Locate the cell with the specified text and output its [X, Y] center coordinate. 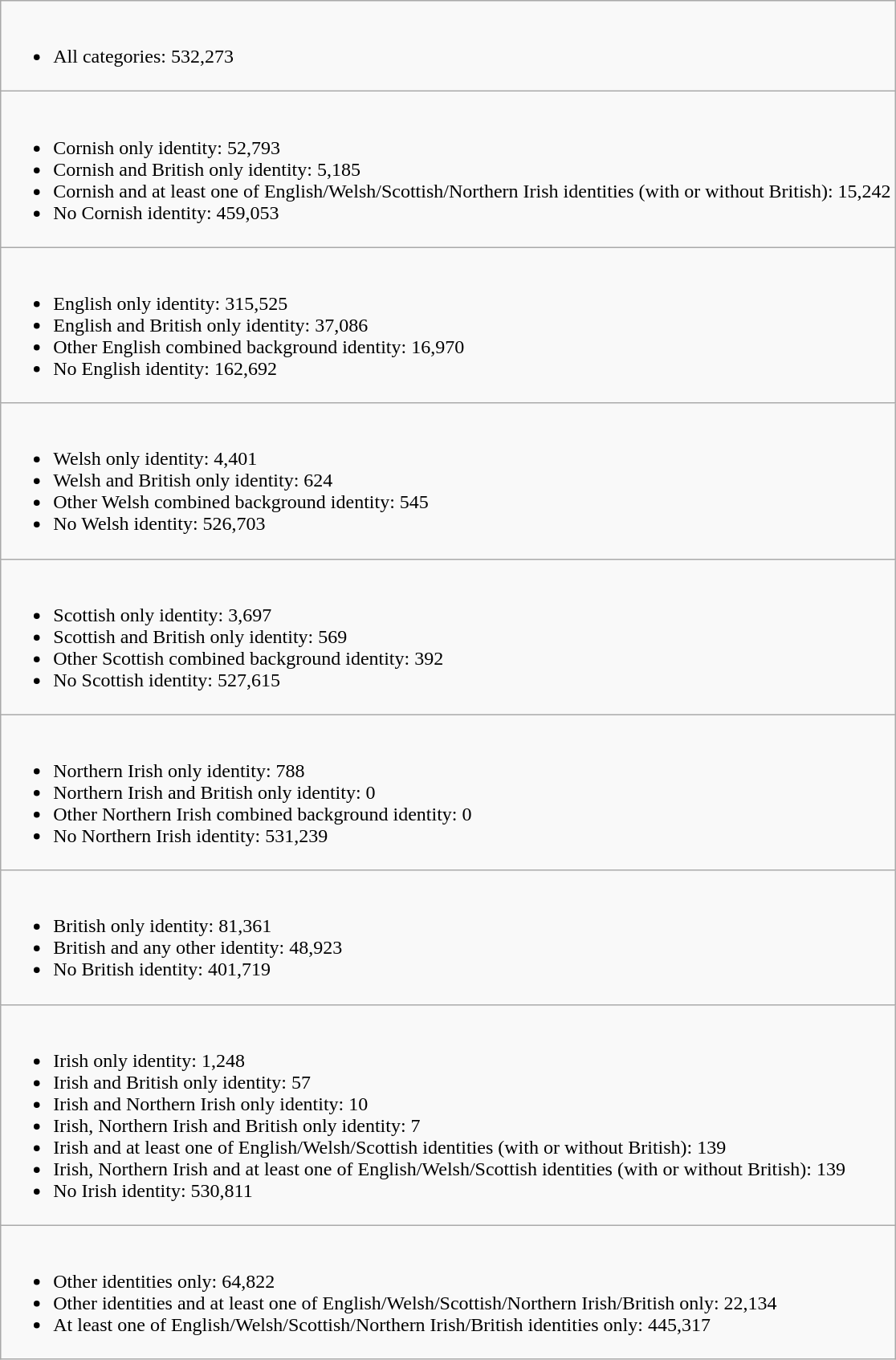
British only identity: 81,361British and any other identity: 48,923No British identity: 401,719 [448, 938]
Scottish only identity: 3,697Scottish and British only identity: 569Other Scottish combined background identity: 392No Scottish identity: 527,615 [448, 637]
All categories: 532,273 [448, 47]
Welsh only identity: 4,401Welsh and British only identity: 624Other Welsh combined background identity: 545No Welsh identity: 526,703 [448, 481]
English only identity: 315,525English and British only identity: 37,086Other English combined background identity: 16,970No English identity: 162,692 [448, 325]
